Find where the given text appears and provide that cell's center as [X, Y] coordinate. 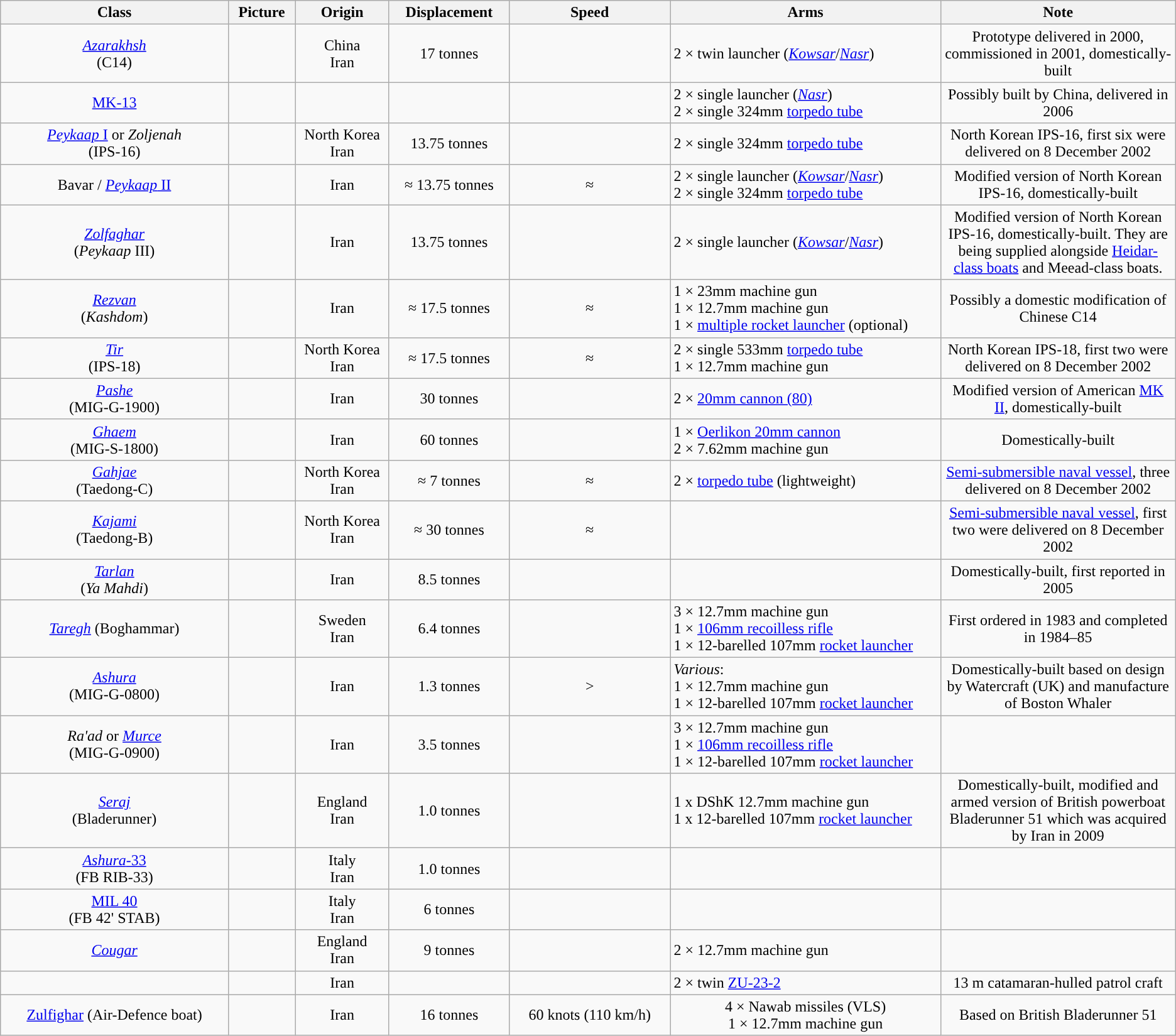
3.5 tonnes [449, 744]
2 × 20mm cannon (80) [805, 398]
Kajami(Taedong-B) [114, 530]
2 × single launcher (Kowsar/Nasr)2 × single 324mm torpedo tube [805, 185]
30 tonnes [449, 398]
Speed [589, 13]
Rezvan(Kashdom) [114, 308]
1 × 23mm machine gun1 × 12.7mm machine gun1 × multiple rocket launcher (optional) [805, 308]
MIL 40(FB 42' STAB) [114, 910]
Class [114, 13]
1 × Oerlikon 20mm cannon2 × 7.62mm machine gun [805, 440]
Note [1058, 13]
Arms [805, 13]
Cougar [114, 950]
Domestically-built [1058, 440]
Azarakhsh(C14) [114, 53]
Ashura-33(FB RIB-33) [114, 868]
Possibly a domestic modification of Chinese C14 [1058, 308]
Taregh (Boghammar) [114, 629]
Zulfighar (Air-Defence boat) [114, 1015]
Peykaap I or Zoljenah(IPS-16) [114, 143]
≈ 7 tonnes [449, 480]
Domestically-built, first reported in 2005 [1058, 579]
> [589, 687]
Prototype delivered in 2000, commissioned in 2001, domestically-built [1058, 53]
Domestically-built, modified and armed version of British powerboat Bladerunner 51 which was acquired by Iran in 2009 [1058, 810]
First ordered in 1983 and completed in 1984–85 [1058, 629]
Gahjae(Taedong-C) [114, 480]
Picture [261, 13]
Various:1 × 12.7mm machine gun1 × 12-barelled 107mm rocket launcher [805, 687]
North Korean IPS-18, first two were delivered on 8 December 2002 [1058, 358]
9 tonnes [449, 950]
60 knots (110 km/h) [589, 1015]
Zolfaghar(Peykaap III) [114, 243]
≈ 30 tonnes [449, 530]
North Korean IPS-16, first six were delivered on 8 December 2002 [1058, 143]
Tarlan(Ya Mahdi) [114, 579]
17 tonnes [449, 53]
8.5 tonnes [449, 579]
1 x DShK 12.7mm machine gun1 x 12-barelled 107mm rocket launcher [805, 810]
4 × Nawab missiles (VLS)1 × 12.7mm machine gun [805, 1015]
Ra'ad or Murce(MIG-G-0900) [114, 744]
Pashe(MIG-G-1900) [114, 398]
Based on British Bladerunner 51 [1058, 1015]
2 × twin ZU-23-2 [805, 983]
2 × single 324mm torpedo tube [805, 143]
Tir(IPS-18) [114, 358]
60 tonnes [449, 440]
Bavar / Peykaap II [114, 185]
6.4 tonnes [449, 629]
Semi-submersible naval vessel, first two were delivered on 8 December 2002 [1058, 530]
Ghaem(MIG-S-1800) [114, 440]
MK-13 [114, 103]
Modified version of North Korean IPS-16, domestically-built. They are being supplied alongside Heidar-class boats and Meead-class boats. [1058, 243]
Ashura(MIG-G-0800) [114, 687]
2 × single launcher (Kowsar/Nasr) [805, 243]
≈ 13.75 tonnes [449, 185]
Domestically-built based on design by Watercraft (UK) and manufacture of Boston Whaler [1058, 687]
2 × twin launcher (Kowsar/Nasr) [805, 53]
6 tonnes [449, 910]
Origin [342, 13]
Modified version of American MK II, domestically-built [1058, 398]
Possibly built by China, delivered in 2006 [1058, 103]
Semi-submersible naval vessel, three delivered on 8 December 2002 [1058, 480]
13 m catamaran-hulled patrol craft [1058, 983]
SwedenIran [342, 629]
Seraj(Bladerunner) [114, 810]
2 × 12.7mm machine gun [805, 950]
2 × torpedo tube (lightweight) [805, 480]
2 × single launcher (Nasr)2 × single 324mm torpedo tube [805, 103]
16 tonnes [449, 1015]
2 × single 533mm torpedo tube1 × 12.7mm machine gun [805, 358]
ChinaIran [342, 53]
Modified version of North Korean IPS-16, domestically-built [1058, 185]
Displacement [449, 13]
1.3 tonnes [449, 687]
